Detect which cell encompasses the target text, then output its [X, Y] center coordinate. 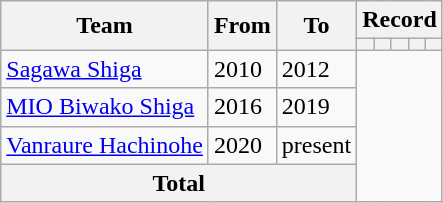
Team [105, 26]
2019 [316, 107]
present [316, 145]
To [316, 26]
Total [179, 183]
Vanraure Hachinohe [105, 145]
Record [400, 20]
Sagawa Shiga [105, 69]
MIO Biwako Shiga [105, 107]
From [242, 26]
2020 [242, 145]
2016 [242, 107]
2012 [316, 69]
2010 [242, 69]
